Extract the (x, y) coordinate from the center of the cell holding the provided text.  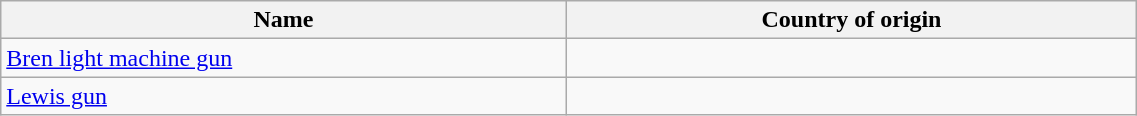
Bren light machine gun (284, 58)
Name (284, 20)
Lewis gun (284, 96)
Country of origin (852, 20)
